Identify which cell holds the provided text, then report its (x, y) central coordinate. 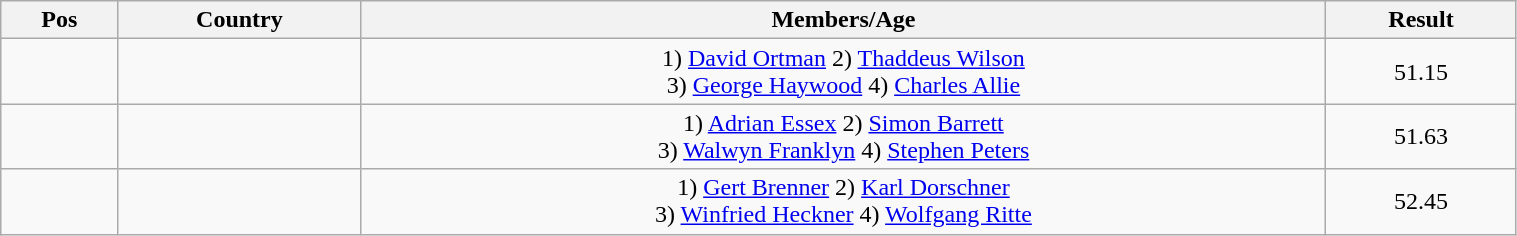
1) David Ortman 2) Thaddeus Wilson3) George Haywood 4) Charles Allie (844, 72)
51.63 (1421, 136)
51.15 (1421, 72)
Result (1421, 20)
1) Adrian Essex 2) Simon Barrett3) Walwyn Franklyn 4) Stephen Peters (844, 136)
52.45 (1421, 202)
Country (240, 20)
1) Gert Brenner 2) Karl Dorschner3) Winfried Heckner 4) Wolfgang Ritte (844, 202)
Pos (60, 20)
Members/Age (844, 20)
